Scan for the cell matching the given text and deliver its (X, Y) coordinate at center. 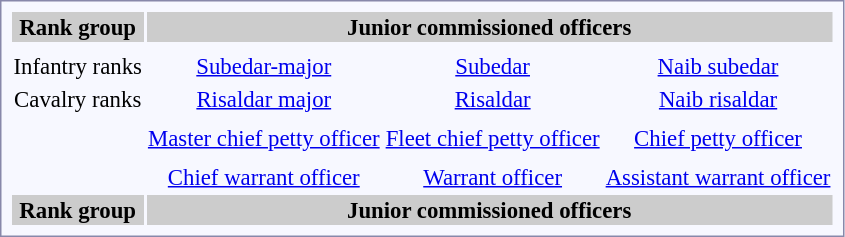
Subedar (492, 66)
Risaldar (492, 99)
Master chief petty officer (264, 138)
Naib subedar (718, 66)
Warrant officer (492, 177)
Subedar-major (264, 66)
Cavalry ranks (78, 99)
Assistant warrant officer (718, 177)
Risaldar major (264, 99)
Chief petty officer (718, 138)
Infantry ranks (78, 66)
Chief warrant officer (264, 177)
Fleet chief petty officer (492, 138)
Naib risaldar (718, 99)
